Return (X, Y) of the center of cell containing provided text 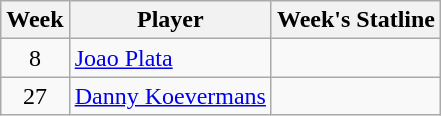
Week (35, 20)
27 (35, 96)
Week's Statline (356, 20)
Player (170, 20)
8 (35, 58)
Joao Plata (170, 58)
Danny Koevermans (170, 96)
